Find where the given text appears and provide that cell's center as (X, Y) coordinate. 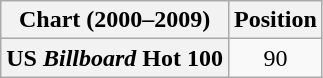
90 (276, 58)
US Billboard Hot 100 (115, 58)
Chart (2000–2009) (115, 20)
Position (276, 20)
